Detect which cell encompasses the target text, then output its [x, y] center coordinate. 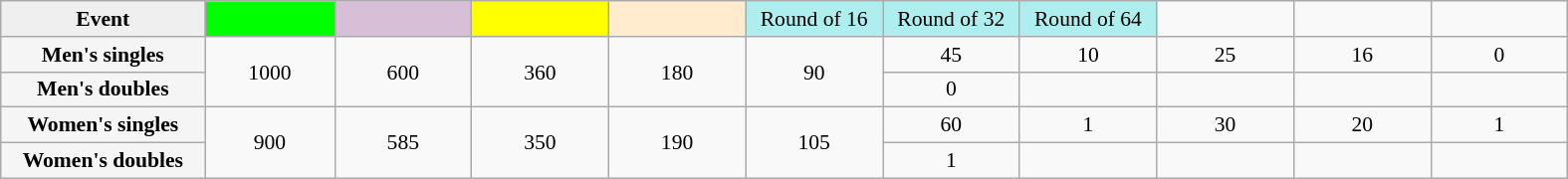
1000 [270, 72]
360 [541, 72]
Event [104, 19]
180 [677, 72]
Men's singles [104, 55]
Round of 32 [951, 19]
30 [1226, 125]
Men's doubles [104, 89]
90 [814, 72]
Round of 16 [814, 19]
585 [403, 143]
350 [541, 143]
60 [951, 125]
10 [1088, 55]
Women's doubles [104, 161]
105 [814, 143]
190 [677, 143]
20 [1362, 125]
45 [951, 55]
Round of 64 [1088, 19]
25 [1226, 55]
16 [1362, 55]
900 [270, 143]
Women's singles [104, 125]
600 [403, 72]
